Scan for the cell matching the given text and deliver its [x, y] coordinate at center. 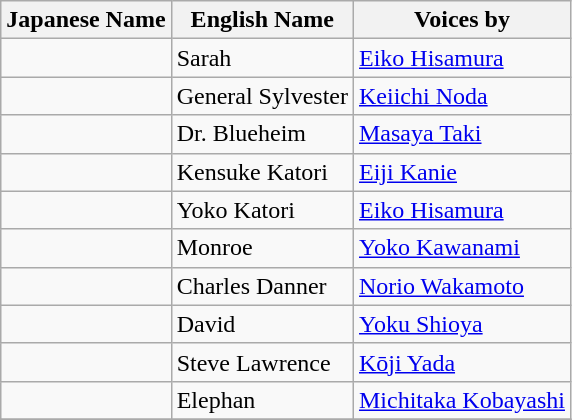
Masaya Taki [462, 134]
Japanese Name [86, 20]
General Sylvester [262, 96]
Sarah [262, 58]
Norio Wakamoto [462, 286]
Yoko Katori [262, 210]
Monroe [262, 248]
Yoko Kawanami [462, 248]
Kōji Yada [462, 362]
David [262, 324]
Keiichi Noda [462, 96]
Dr. Blueheim [262, 134]
Kensuke Katori [262, 172]
Yoku Shioya [462, 324]
Michitaka Kobayashi [462, 400]
Elephan [262, 400]
Eiji Kanie [462, 172]
Voices by [462, 20]
Steve Lawrence [262, 362]
Charles Danner [262, 286]
English Name [262, 20]
